Capture the cell that displays the provided text and extract its [X, Y] central coordinate. 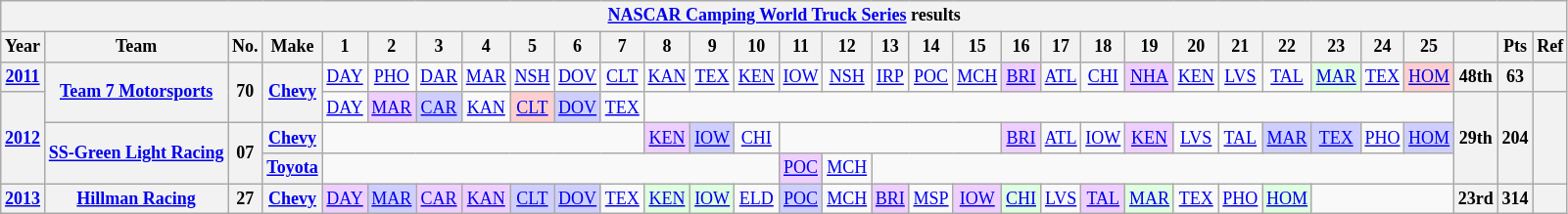
NHA [1150, 76]
24 [1383, 47]
MSP [930, 199]
NASCAR Camping World Truck Series results [784, 16]
29th [1475, 138]
07 [245, 152]
2013 [24, 199]
15 [977, 47]
ELD [756, 199]
63 [1515, 76]
3 [439, 47]
7 [622, 47]
Year [24, 47]
4 [486, 47]
23rd [1475, 199]
27 [245, 199]
19 [1150, 47]
Ref [1550, 47]
2012 [24, 138]
Pts [1515, 47]
Hillman Racing [135, 199]
Team 7 Motorsports [135, 92]
48th [1475, 76]
9 [713, 47]
2011 [24, 76]
21 [1240, 47]
10 [756, 47]
DAR [439, 76]
SS-Green Light Racing [135, 152]
8 [667, 47]
Toyota [292, 168]
6 [578, 47]
Team [135, 47]
11 [801, 47]
14 [930, 47]
17 [1061, 47]
Make [292, 47]
No. [245, 47]
204 [1515, 138]
22 [1287, 47]
23 [1336, 47]
2 [392, 47]
70 [245, 92]
314 [1515, 199]
18 [1103, 47]
13 [891, 47]
IRP [891, 76]
25 [1430, 47]
1 [345, 47]
20 [1196, 47]
5 [533, 47]
16 [1022, 47]
12 [847, 47]
